Output the (X, Y) coordinate of the center of the cell containing the given text.  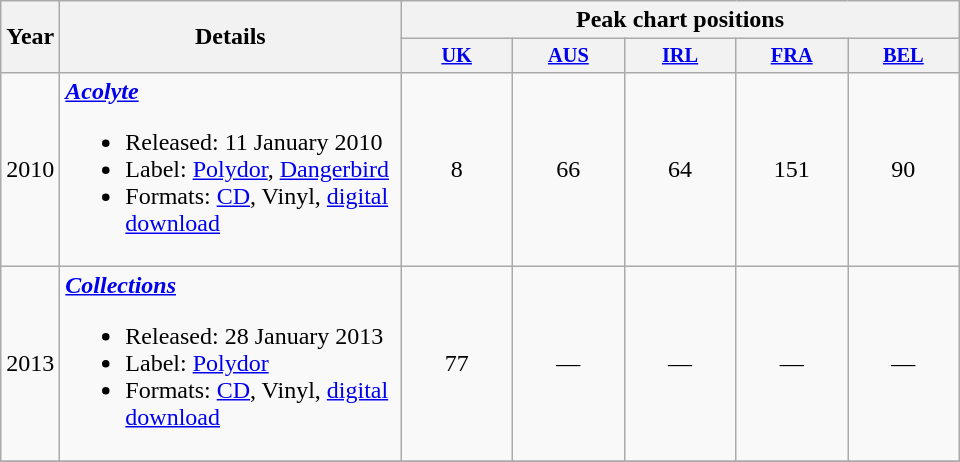
CollectionsReleased: 28 January 2013Label: PolydorFormats: CD, Vinyl, digital download (230, 364)
77 (457, 364)
AcolyteReleased: 11 January 2010Label: Polydor, DangerbirdFormats: CD, Vinyl, digital download (230, 169)
UK (457, 56)
151 (792, 169)
Peak chart positions (680, 20)
Year (30, 37)
66 (569, 169)
Details (230, 37)
64 (680, 169)
2013 (30, 364)
BEL (904, 56)
IRL (680, 56)
8 (457, 169)
FRA (792, 56)
AUS (569, 56)
2010 (30, 169)
90 (904, 169)
